Provide the [X, Y] coordinate of the cell's center where the given text is located.  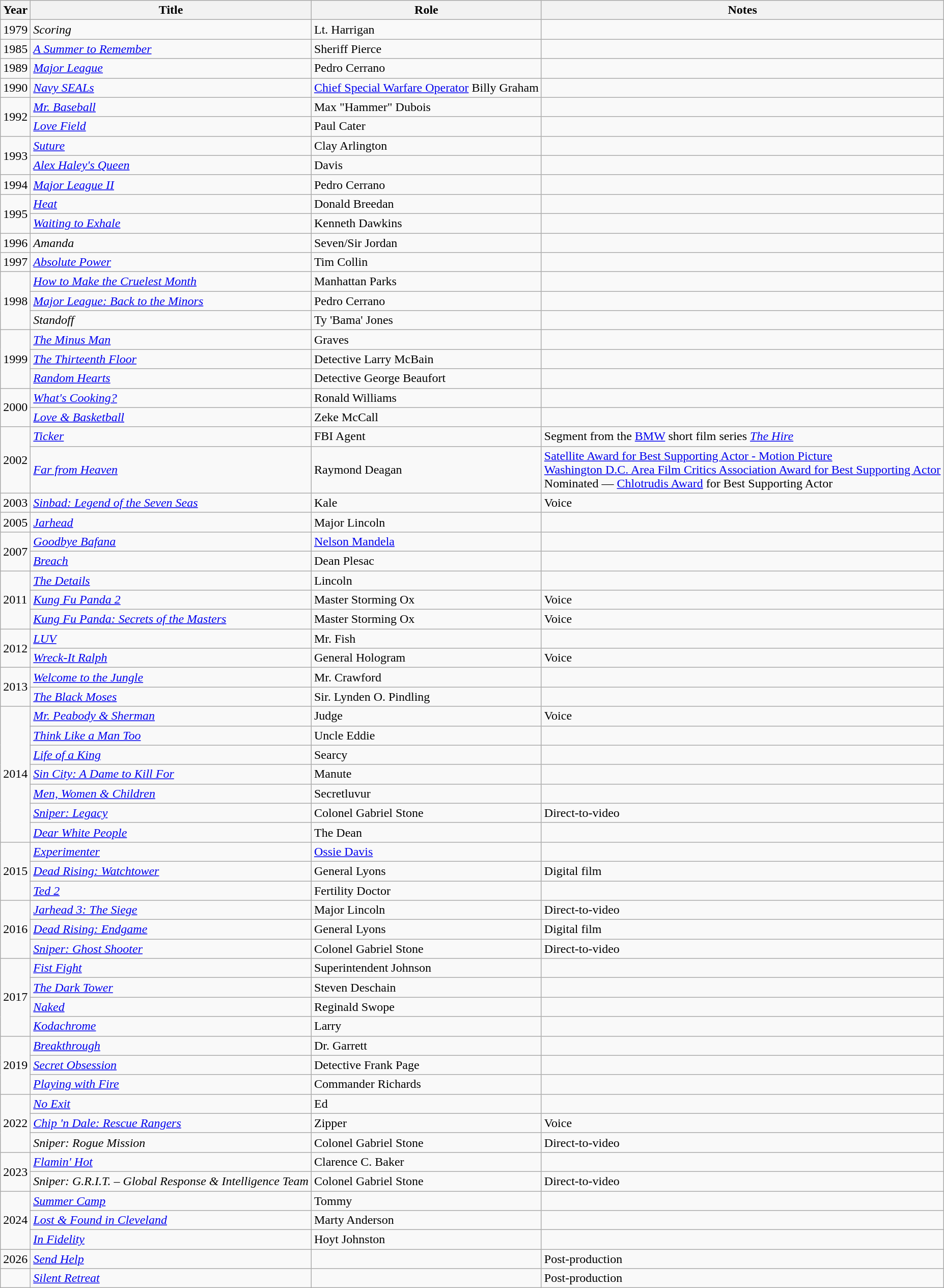
Mr. Peabody & Sherman [171, 716]
1979 [15, 30]
Life of a King [171, 755]
General Hologram [426, 658]
1998 [15, 301]
1997 [15, 262]
Role [426, 10]
Absolute Power [171, 262]
Far from Heaven [171, 470]
Uncle Eddie [426, 735]
The Black Moses [171, 697]
Donald Breedan [426, 204]
Fist Fight [171, 968]
Summer Camp [171, 1200]
Think Like a Man Too [171, 735]
Dean Plesac [426, 561]
Hoyt Johnston [426, 1240]
Lincoln [426, 580]
Judge [426, 716]
Experimenter [171, 852]
Sniper: G.R.I.T. – Global Response & Intelligence Team [171, 1181]
The Details [171, 580]
Lt. Harrigan [426, 30]
What's Cooking? [171, 398]
Notes [742, 10]
Sin City: A Dame to Kill For [171, 774]
Larry [426, 1026]
Max "Hammer" Dubois [426, 107]
Men, Women & Children [171, 793]
Marty Anderson [426, 1220]
Clarence C. Baker [426, 1162]
Major League II [171, 184]
Commander Richards [426, 1084]
Zeke McCall [426, 417]
Kenneth Dawkins [426, 223]
1996 [15, 243]
LUV [171, 639]
Ronald Williams [426, 398]
2013 [15, 687]
Chief Special Warfare Operator Billy Graham [426, 88]
Love & Basketball [171, 417]
Random Hearts [171, 378]
FBI Agent [426, 436]
Raymond Deagan [426, 470]
The Thirteenth Floor [171, 359]
2012 [15, 648]
Kung Fu Panda 2 [171, 600]
Seven/Sir Jordan [426, 243]
Chip 'n Dale: Rescue Rangers [171, 1123]
Dead Rising: Watchtower [171, 871]
Mr. Fish [426, 639]
Kodachrome [171, 1026]
2026 [15, 1259]
Nelson Mandela [426, 541]
Send Help [171, 1259]
Ticker [171, 436]
Manhattan Parks [426, 282]
Wreck-It Ralph [171, 658]
2007 [15, 551]
2017 [15, 997]
1989 [15, 68]
The Minus Man [171, 340]
Steven Deschain [426, 988]
The Dean [426, 832]
Dear White People [171, 832]
Breakthrough [171, 1046]
Sniper: Rogue Mission [171, 1142]
Ossie Davis [426, 852]
Searcy [426, 755]
1999 [15, 359]
1990 [15, 88]
Kung Fu Panda: Secrets of the Masters [171, 619]
In Fidelity [171, 1240]
1994 [15, 184]
Heat [171, 204]
Amanda [171, 243]
Graves [426, 340]
2000 [15, 407]
Goodbye Bafana [171, 541]
Secret Obsession [171, 1065]
Sniper: Ghost Shooter [171, 949]
2016 [15, 929]
Mr. Baseball [171, 107]
Major League [171, 68]
Sir. Lynden O. Pindling [426, 697]
How to Make the Cruelest Month [171, 282]
2023 [15, 1171]
2024 [15, 1220]
Welcome to the Jungle [171, 677]
A Summer to Remember [171, 49]
1995 [15, 213]
1992 [15, 117]
Jarhead [171, 522]
Tommy [426, 1200]
2015 [15, 871]
Clay Arlington [426, 146]
1985 [15, 49]
Sniper: Legacy [171, 813]
Dead Rising: Endgame [171, 929]
1993 [15, 155]
Davis [426, 165]
Manute [426, 774]
Flamin' Hot [171, 1162]
2011 [15, 599]
Tim Collin [426, 262]
Standoff [171, 320]
Mr. Crawford [426, 677]
2003 [15, 503]
2022 [15, 1123]
Superintendent Johnson [426, 968]
Detective Frank Page [426, 1065]
Secretluvur [426, 793]
Waiting to Exhale [171, 223]
Title [171, 10]
2002 [15, 460]
Major League: Back to the Minors [171, 301]
Ted 2 [171, 891]
Jarhead 3: The Siege [171, 910]
Lost & Found in Cleveland [171, 1220]
Ed [426, 1104]
Scoring [171, 30]
Paul Cater [426, 126]
Zipper [426, 1123]
The Dark Tower [171, 988]
Alex Haley's Queen [171, 165]
Silent Retreat [171, 1278]
2019 [15, 1065]
Segment from the BMW short film series The Hire [742, 436]
Detective Larry McBain [426, 359]
Kale [426, 503]
Year [15, 10]
Dr. Garrett [426, 1046]
Breach [171, 561]
2014 [15, 774]
No Exit [171, 1104]
Naked [171, 1007]
Reginald Swope [426, 1007]
Ty 'Bama' Jones [426, 320]
Fertility Doctor [426, 891]
Playing with Fire [171, 1084]
Sheriff Pierce [426, 49]
Detective George Beaufort [426, 378]
Navy SEALs [171, 88]
Love Field [171, 126]
Sinbad: Legend of the Seven Seas [171, 503]
Suture [171, 146]
2005 [15, 522]
